Determine the [X, Y] coordinate at the center of the cell enclosing the given text.  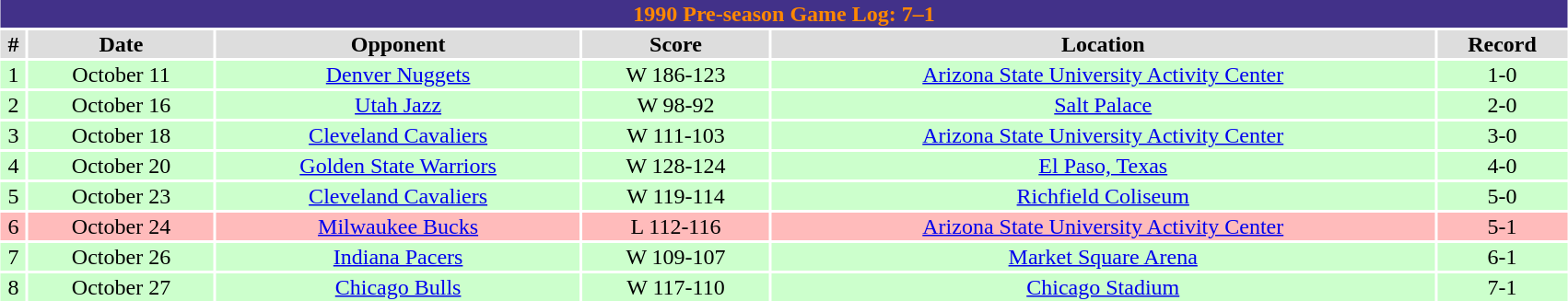
Utah Jazz [398, 105]
# [13, 44]
October 24 [122, 226]
2 [13, 105]
5-0 [1502, 196]
8 [13, 287]
Denver Nuggets [398, 75]
4 [13, 166]
Salt Palace [1104, 105]
Record [1502, 44]
W 111-103 [675, 135]
3-0 [1502, 135]
1990 Pre-season Game Log: 7–1 [784, 14]
1 [13, 75]
5-1 [1502, 226]
Chicago Stadium [1104, 287]
W 119-114 [675, 196]
Market Square Arena [1104, 257]
October 18 [122, 135]
W 98-92 [675, 105]
W 109-107 [675, 257]
Score [675, 44]
Golden State Warriors [398, 166]
1-0 [1502, 75]
4-0 [1502, 166]
Location [1104, 44]
Indiana Pacers [398, 257]
W 186-123 [675, 75]
October 23 [122, 196]
October 11 [122, 75]
October 26 [122, 257]
Opponent [398, 44]
7-1 [1502, 287]
October 16 [122, 105]
October 27 [122, 287]
Date [122, 44]
Richfield Coliseum [1104, 196]
3 [13, 135]
2-0 [1502, 105]
6 [13, 226]
Milwaukee Bucks [398, 226]
W 117-110 [675, 287]
W 128-124 [675, 166]
5 [13, 196]
El Paso, Texas [1104, 166]
6-1 [1502, 257]
October 20 [122, 166]
Chicago Bulls [398, 287]
7 [13, 257]
L 112-116 [675, 226]
